Identify which cell holds the provided text, then report its (X, Y) central coordinate. 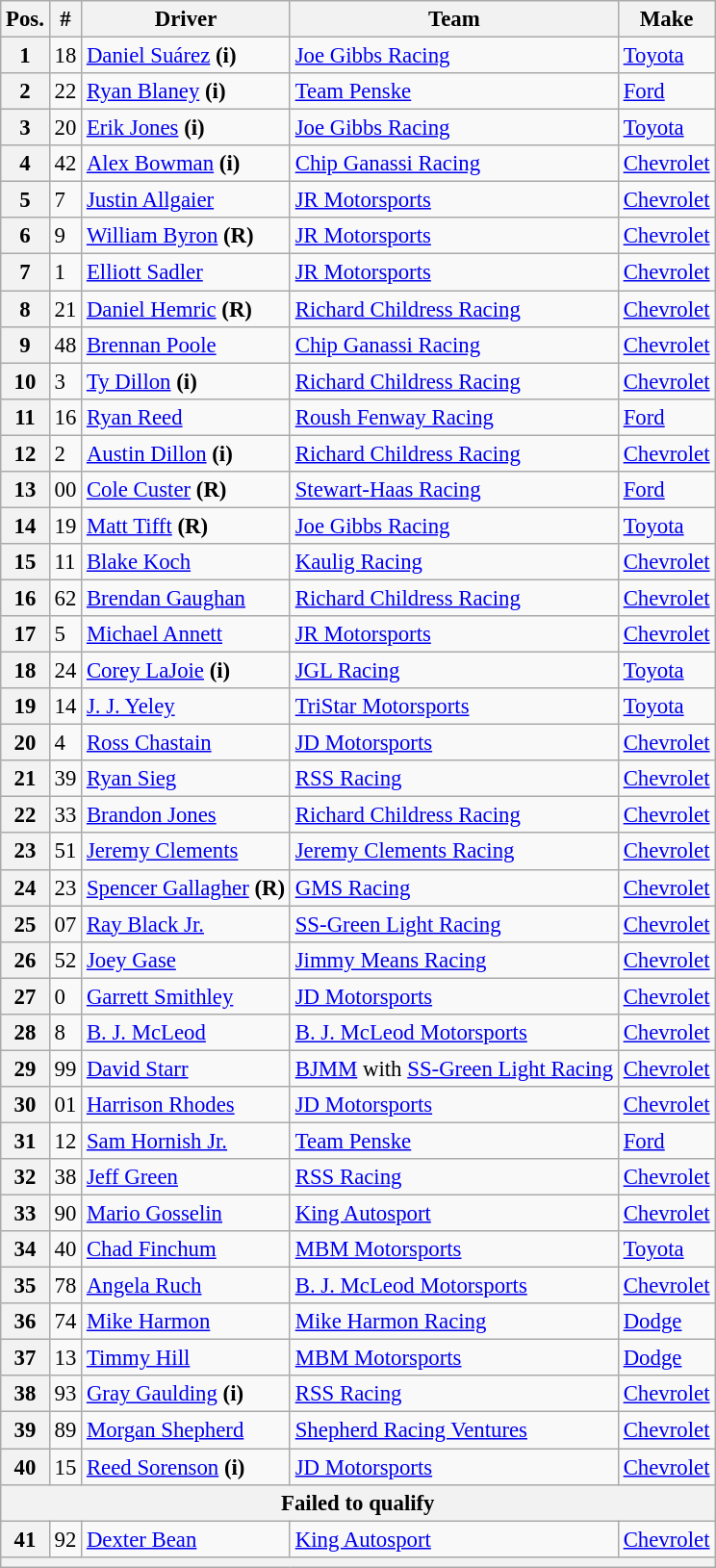
J. J. Yeley (187, 707)
93 (65, 1395)
0 (65, 996)
29 (25, 1068)
Ryan Reed (187, 417)
07 (65, 924)
# (65, 19)
Ray Black Jr. (187, 924)
B. J. McLeod (187, 1033)
Gray Gaulding (i) (187, 1395)
25 (25, 924)
Reed Sorenson (i) (187, 1467)
74 (65, 1322)
Ty Dillon (i) (187, 381)
Daniel Suárez (i) (187, 56)
42 (65, 164)
27 (25, 996)
Jimmy Means Racing (454, 960)
41 (25, 1539)
17 (25, 634)
Garrett Smithley (187, 996)
62 (65, 598)
31 (25, 1141)
Team (454, 19)
Jeff Green (187, 1177)
34 (25, 1249)
Pos. (25, 19)
Shepherd Racing Ventures (454, 1430)
Justin Allgaier (187, 200)
GMS Racing (454, 887)
Jeremy Clements Racing (454, 852)
92 (65, 1539)
Timmy Hill (187, 1358)
Sam Hornish Jr. (187, 1141)
48 (65, 345)
Ross Chastain (187, 743)
Mike Harmon Racing (454, 1322)
Mario Gosselin (187, 1214)
TriStar Motorsports (454, 707)
JGL Racing (454, 671)
Jeremy Clements (187, 852)
Corey LaJoie (i) (187, 671)
Stewart-Haas Racing (454, 490)
35 (25, 1286)
00 (65, 490)
01 (65, 1105)
78 (65, 1286)
Alex Bowman (i) (187, 164)
Mike Harmon (187, 1322)
Harrison Rhodes (187, 1105)
Brandon Jones (187, 815)
32 (25, 1177)
William Byron (R) (187, 236)
Kaulig Racing (454, 562)
Cole Custer (R) (187, 490)
51 (65, 852)
28 (25, 1033)
Spencer Gallagher (R) (187, 887)
Ryan Blaney (i) (187, 91)
10 (25, 381)
Elliott Sadler (187, 272)
Joey Gase (187, 960)
6 (25, 236)
Michael Annett (187, 634)
BJMM with SS-Green Light Racing (454, 1068)
52 (65, 960)
Failed to qualify (358, 1503)
Matt Tifft (R) (187, 526)
Chad Finchum (187, 1249)
Make (666, 19)
30 (25, 1105)
99 (65, 1068)
Blake Koch (187, 562)
37 (25, 1358)
Ryan Sieg (187, 779)
SS-Green Light Racing (454, 924)
Brendan Gaughan (187, 598)
David Starr (187, 1068)
Morgan Shepherd (187, 1430)
Driver (187, 19)
Dexter Bean (187, 1539)
Austin Dillon (i) (187, 453)
Angela Ruch (187, 1286)
Daniel Hemric (R) (187, 309)
89 (65, 1430)
Roush Fenway Racing (454, 417)
Erik Jones (i) (187, 128)
Brennan Poole (187, 345)
26 (25, 960)
90 (65, 1214)
36 (25, 1322)
